Detect which cell encompasses the target text, then output its (x, y) center coordinate. 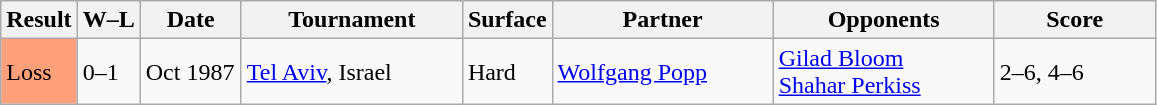
0–1 (108, 72)
Loss (39, 72)
Gilad Bloom Shahar Perkiss (884, 72)
Tel Aviv, Israel (352, 72)
W–L (108, 20)
Date (190, 20)
Partner (662, 20)
Surface (507, 20)
Oct 1987 (190, 72)
Wolfgang Popp (662, 72)
Hard (507, 72)
Tournament (352, 20)
Score (1074, 20)
Result (39, 20)
Opponents (884, 20)
2–6, 4–6 (1074, 72)
